Determine the (X, Y) coordinate at the center of the cell enclosing the given text.  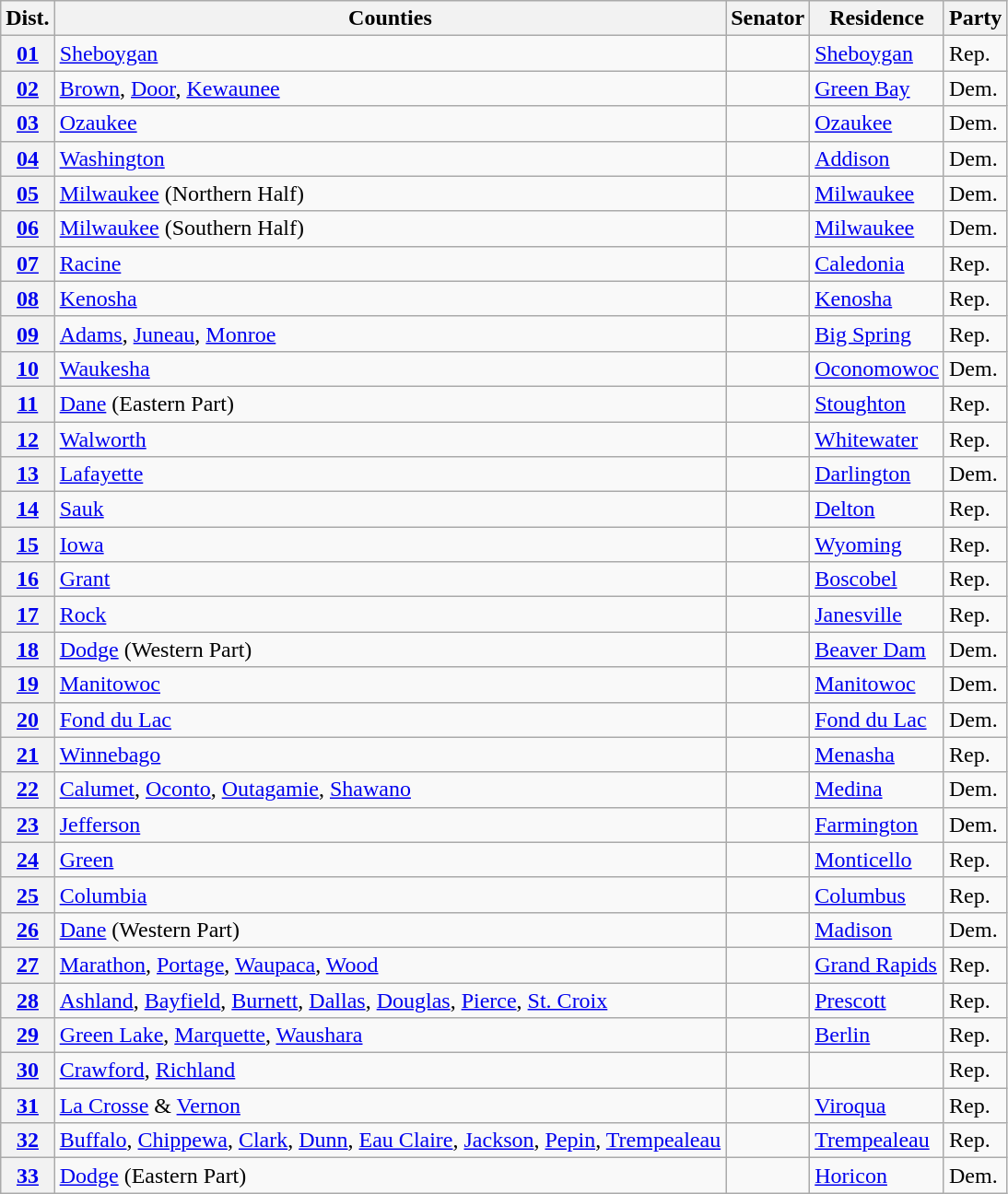
Columbus (877, 895)
Calumet, Oconto, Outagamie, Shawano (391, 790)
Addison (877, 158)
Janesville (877, 615)
28 (28, 1000)
Beaver Dam (877, 650)
Oconomowoc (877, 369)
06 (28, 228)
Milwaukee (Northern Half) (391, 193)
Dane (Eastern Part) (391, 404)
Whitewater (877, 439)
Green Lake, Marquette, Waushara (391, 1036)
Stoughton (877, 404)
17 (28, 615)
Trempealeau (877, 1141)
07 (28, 263)
25 (28, 895)
08 (28, 298)
16 (28, 579)
11 (28, 404)
Counties (391, 18)
Monticello (877, 860)
21 (28, 755)
Brown, Door, Kewaunee (391, 88)
Prescott (877, 1000)
19 (28, 685)
02 (28, 88)
Farmington (877, 825)
33 (28, 1176)
La Crosse & Vernon (391, 1106)
Party (975, 18)
Dane (Western Part) (391, 930)
Waukesha (391, 369)
01 (28, 53)
Madison (877, 930)
Marathon, Portage, Waupaca, Wood (391, 965)
Lafayette (391, 474)
10 (28, 369)
24 (28, 860)
Caledonia (877, 263)
Boscobel (877, 579)
Washington (391, 158)
09 (28, 334)
Grand Rapids (877, 965)
Viroqua (877, 1106)
Green Bay (877, 88)
Milwaukee (Southern Half) (391, 228)
03 (28, 123)
14 (28, 509)
Medina (877, 790)
Racine (391, 263)
Ashland, Bayfield, Burnett, Dallas, Douglas, Pierce, St. Croix (391, 1000)
22 (28, 790)
05 (28, 193)
27 (28, 965)
Columbia (391, 895)
Adams, Juneau, Monroe (391, 334)
Big Spring (877, 334)
Darlington (877, 474)
Rock (391, 615)
Iowa (391, 544)
Sauk (391, 509)
Walworth (391, 439)
18 (28, 650)
Dodge (Eastern Part) (391, 1176)
Dist. (28, 18)
Crawford, Richland (391, 1071)
Menasha (877, 755)
Horicon (877, 1176)
26 (28, 930)
29 (28, 1036)
13 (28, 474)
23 (28, 825)
Delton (877, 509)
Buffalo, Chippewa, Clark, Dunn, Eau Claire, Jackson, Pepin, Trempealeau (391, 1141)
31 (28, 1106)
Grant (391, 579)
Wyoming (877, 544)
Berlin (877, 1036)
30 (28, 1071)
Green (391, 860)
Residence (877, 18)
Dodge (Western Part) (391, 650)
12 (28, 439)
Senator (768, 18)
Jefferson (391, 825)
15 (28, 544)
32 (28, 1141)
20 (28, 720)
04 (28, 158)
Winnebago (391, 755)
